Provide the (X, Y) coordinate of the cell's center where the given text is located.  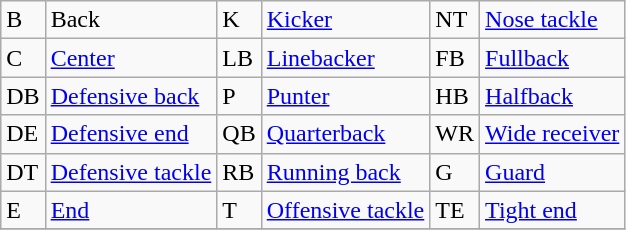
T (239, 210)
Offensive tackle (346, 210)
DT (23, 172)
E (23, 210)
Back (131, 20)
Defensive back (131, 96)
TE (455, 210)
Running back (346, 172)
Wide receiver (552, 134)
Fullback (552, 58)
Linebacker (346, 58)
B (23, 20)
Guard (552, 172)
HB (455, 96)
Halfback (552, 96)
WR (455, 134)
Center (131, 58)
Punter (346, 96)
Tight end (552, 210)
NT (455, 20)
DB (23, 96)
Defensive end (131, 134)
G (455, 172)
FB (455, 58)
P (239, 96)
QB (239, 134)
LB (239, 58)
RB (239, 172)
C (23, 58)
End (131, 210)
Nose tackle (552, 20)
Defensive tackle (131, 172)
DE (23, 134)
K (239, 20)
Kicker (346, 20)
Quarterback (346, 134)
